Find where the given text appears and provide that cell's center as [x, y] coordinate. 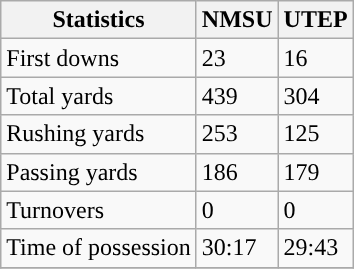
186 [237, 172]
179 [316, 172]
Rushing yards [99, 134]
UTEP [316, 20]
Turnovers [99, 210]
30:17 [237, 248]
125 [316, 134]
29:43 [316, 248]
23 [237, 58]
16 [316, 58]
Time of possession [99, 248]
439 [237, 96]
Statistics [99, 20]
253 [237, 134]
Passing yards [99, 172]
Total yards [99, 96]
NMSU [237, 20]
First downs [99, 58]
304 [316, 96]
